For the text-containing cell, return its midpoint in (X, Y) coordinate format. 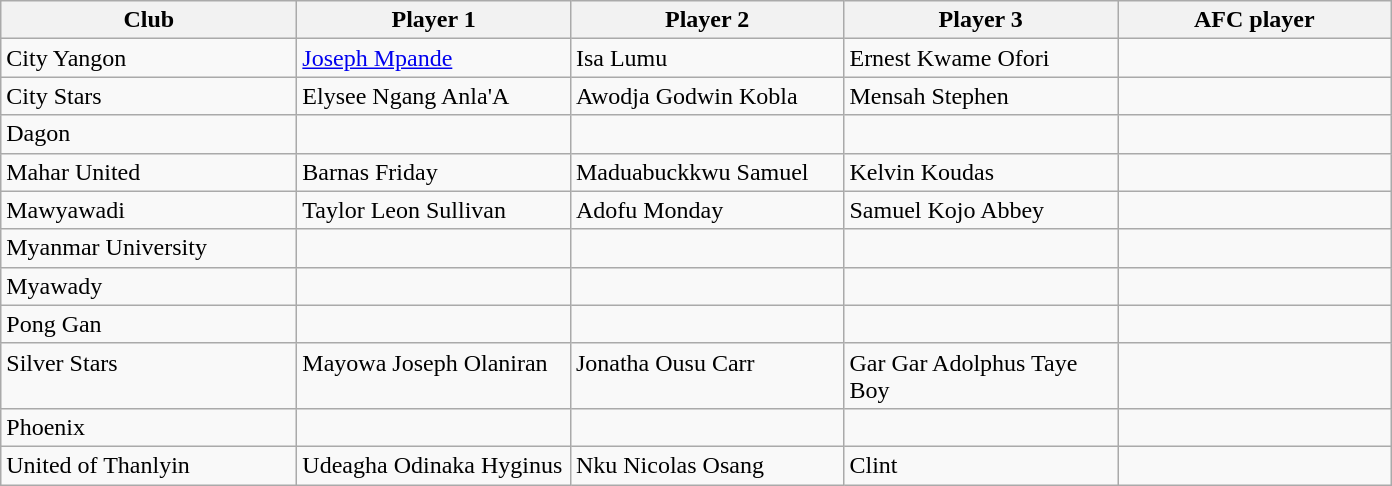
Jonatha Ousu Carr (707, 376)
Taylor Leon Sullivan (434, 210)
Dagon (149, 134)
Mawyawadi (149, 210)
Adofu Monday (707, 210)
City Yangon (149, 58)
Clint (981, 465)
Udeagha Odinaka Hyginus (434, 465)
Isa Lumu (707, 58)
Myawady (149, 286)
United of Thanlyin (149, 465)
Joseph Mpande (434, 58)
AFC player (1255, 20)
Ernest Kwame Ofori (981, 58)
Player 2 (707, 20)
Silver Stars (149, 376)
Player 1 (434, 20)
Maduabuckkwu Samuel (707, 172)
Elysee Ngang Anla'A (434, 96)
Samuel Kojo Abbey (981, 210)
Gar Gar Adolphus Taye Boy (981, 376)
Mayowa Joseph Olaniran (434, 376)
Club (149, 20)
Kelvin Koudas (981, 172)
Nku Nicolas Osang (707, 465)
City Stars (149, 96)
Awodja Godwin Kobla (707, 96)
Myanmar University (149, 248)
Pong Gan (149, 324)
Mahar United (149, 172)
Phoenix (149, 427)
Mensah Stephen (981, 96)
Player 3 (981, 20)
Barnas Friday (434, 172)
